Provide the (x, y) coordinate of the cell's center where the given text is located.  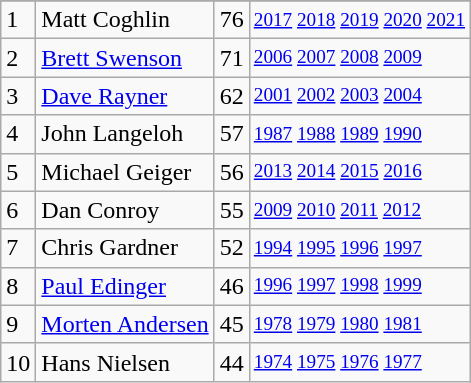
2017 2018 2019 2020 2021 (359, 20)
71 (232, 58)
45 (232, 324)
57 (232, 134)
Matt Coghlin (125, 20)
44 (232, 362)
2 (18, 58)
8 (18, 286)
55 (232, 210)
1974 1975 1976 1977 (359, 362)
5 (18, 172)
Brett Swenson (125, 58)
4 (18, 134)
56 (232, 172)
1 (18, 20)
1978 1979 1980 1981 (359, 324)
1994 1995 1996 1997 (359, 248)
2001 2002 2003 2004 (359, 96)
Hans Nielsen (125, 362)
2006 2007 2008 2009 (359, 58)
Dan Conroy (125, 210)
Michael Geiger (125, 172)
52 (232, 248)
62 (232, 96)
1996 1997 1998 1999 (359, 286)
Paul Edinger (125, 286)
46 (232, 286)
Chris Gardner (125, 248)
9 (18, 324)
3 (18, 96)
76 (232, 20)
2009 2010 2011 2012 (359, 210)
Morten Andersen (125, 324)
1987 1988 1989 1990 (359, 134)
6 (18, 210)
John Langeloh (125, 134)
Dave Rayner (125, 96)
10 (18, 362)
7 (18, 248)
2013 2014 2015 2016 (359, 172)
